Extract the [X, Y] coordinate from the center of the cell holding the provided text.  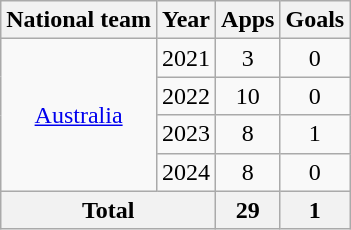
2023 [186, 134]
Goals [315, 20]
3 [248, 58]
Australia [79, 115]
Apps [248, 20]
10 [248, 96]
2022 [186, 96]
National team [79, 20]
2024 [186, 172]
29 [248, 210]
Year [186, 20]
2021 [186, 58]
Total [108, 210]
